Extract the [x, y] coordinate from the center of the cell holding the provided text.  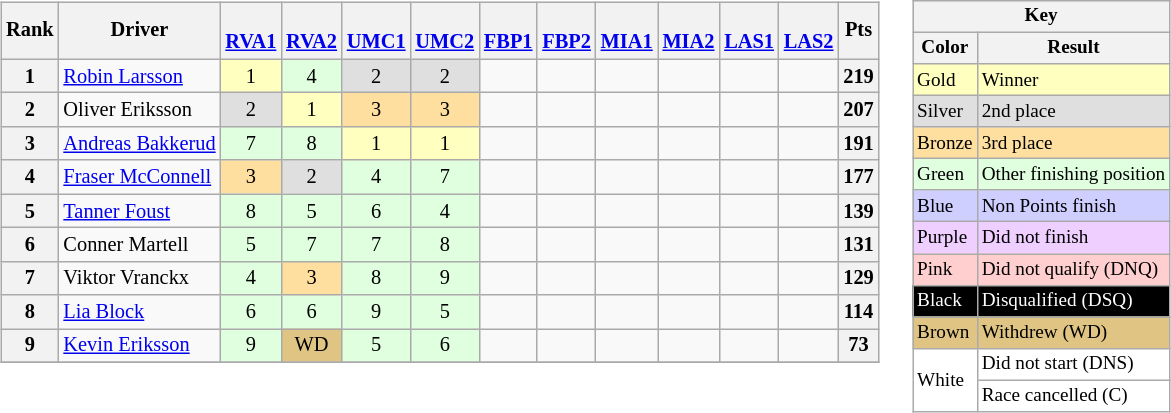
Viktor Vranckx [140, 278]
MIA1 [627, 31]
Tanner Foust [140, 211]
207 [858, 110]
RVA1 [250, 31]
Did not start (DNS) [1074, 364]
Brown [946, 333]
Pink [946, 270]
Andreas Bakkerud [140, 144]
Robin Larsson [140, 76]
Lia Block [140, 312]
Gold [946, 80]
Result [1074, 48]
3rd place [1074, 143]
Driver [140, 31]
Bronze [946, 143]
Pts [858, 31]
73 [858, 346]
219 [858, 76]
LAS2 [809, 31]
191 [858, 144]
Other finishing position [1074, 175]
Oliver Eriksson [140, 110]
Did not qualify (DNQ) [1074, 270]
131 [858, 245]
Rank [30, 31]
Withdrew (WD) [1074, 333]
Fraser McConnell [140, 177]
WD [312, 346]
MIA2 [689, 31]
Silver [946, 111]
Purple [946, 238]
Race cancelled (C) [1074, 396]
Conner Martell [140, 245]
Winner [1074, 80]
Disqualified (DSQ) [1074, 301]
RVA2 [312, 31]
FBP2 [566, 31]
Black [946, 301]
UMC2 [444, 31]
UMC1 [376, 31]
White [946, 380]
129 [858, 278]
114 [858, 312]
Blue [946, 206]
Non Points finish [1074, 206]
Green [946, 175]
Key [1042, 16]
Kevin Eriksson [140, 346]
Color [946, 48]
FBP1 [508, 31]
177 [858, 177]
2nd place [1074, 111]
Did not finish [1074, 238]
139 [858, 211]
LAS1 [749, 31]
